Provide the [x, y] coordinate of the cell's center where the given text is located.  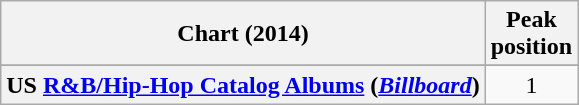
US R&B/Hip-Hop Catalog Albums (Billboard) [243, 85]
Chart (2014) [243, 34]
1 [531, 85]
Peak position [531, 34]
